Extract the [X, Y] coordinate from the center of the cell holding the provided text.  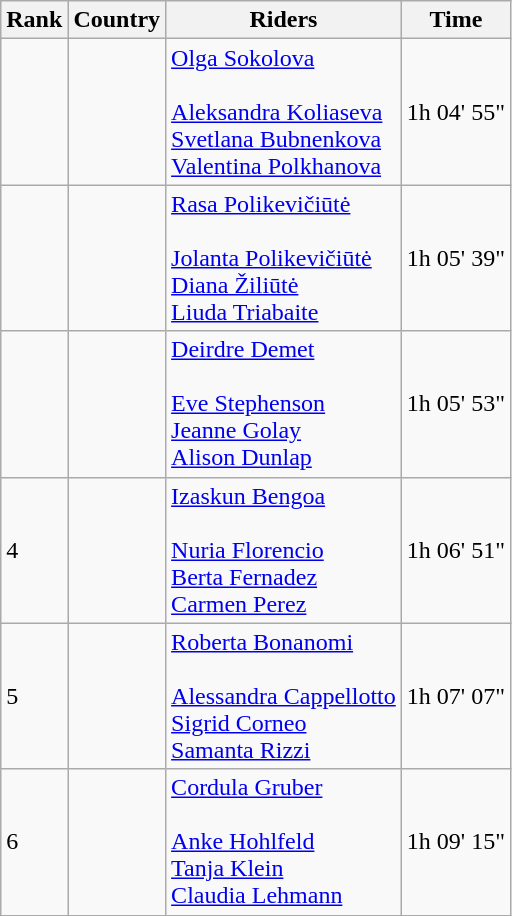
Izaskun BengoaNuria Florencio Berta Fernadez Carmen Perez [284, 550]
1h 04' 55" [456, 112]
Olga SokolovaAleksandra Koliaseva Svetlana Bubnenkova Valentina Polkhanova [284, 112]
Riders [284, 20]
Deirdre DemetEve Stephenson Jeanne Golay Alison Dunlap [284, 404]
Rasa PolikevičiūtėJolanta Polikevičiūtė Diana Žiliūtė Liuda Triabaite [284, 258]
Country [117, 20]
1h 05' 39" [456, 258]
1h 06' 51" [456, 550]
4 [34, 550]
Roberta BonanomiAlessandra Cappellotto Sigrid Corneo Samanta Rizzi [284, 696]
1h 05' 53" [456, 404]
Time [456, 20]
1h 07' 07" [456, 696]
6 [34, 842]
Rank [34, 20]
Cordula GruberAnke Hohlfeld Tanja Klein Claudia Lehmann [284, 842]
5 [34, 696]
1h 09' 15" [456, 842]
